Pinpoint the cell where the given text exists, returning its (x, y) midpoint coordinate. 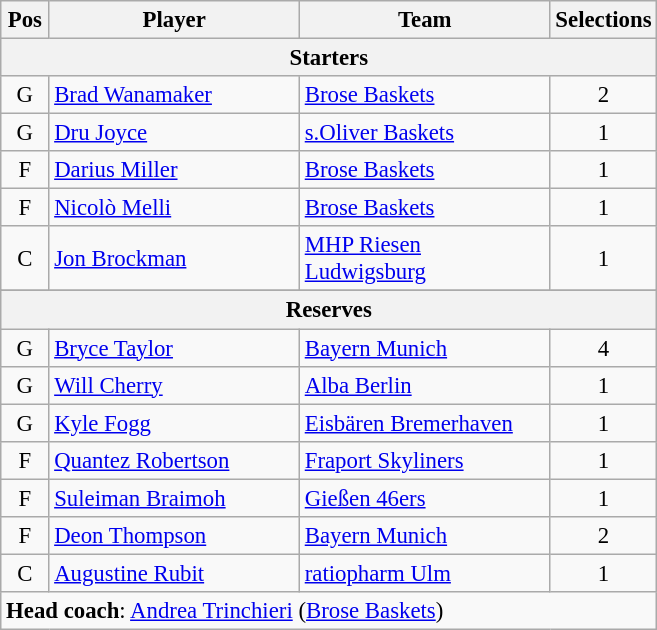
Jon Brockman (174, 258)
Dru Joyce (174, 133)
Selections (604, 20)
Suleiman Braimoh (174, 498)
Team (424, 20)
Head coach: Andrea Trinchieri (Brose Baskets) (329, 611)
Bryce Taylor (174, 348)
Gießen 46ers (424, 498)
s.Oliver Baskets (424, 133)
Darius Miller (174, 170)
Eisbären Bremerhaven (424, 423)
Kyle Fogg (174, 423)
Deon Thompson (174, 536)
ratiopharm Ulm (424, 573)
MHP Riesen Ludwigsburg (424, 258)
Player (174, 20)
Alba Berlin (424, 385)
Quantez Robertson (174, 460)
4 (604, 348)
Pos (25, 20)
Nicolò Melli (174, 208)
Will Cherry (174, 385)
Brad Wanamaker (174, 95)
Augustine Rubit (174, 573)
Reserves (329, 310)
Starters (329, 58)
Fraport Skyliners (424, 460)
